Output the [X, Y] coordinate of the center of the cell containing the given text.  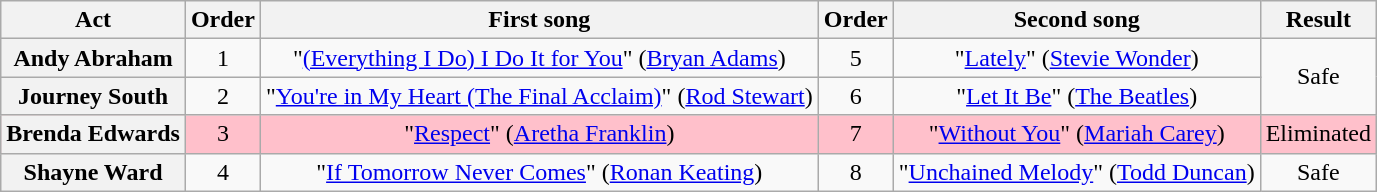
1 [222, 58]
7 [856, 134]
6 [856, 96]
Result [1318, 20]
5 [856, 58]
"Unchained Melody" (Todd Duncan) [1076, 172]
4 [222, 172]
Brenda Edwards [94, 134]
"Respect" (Aretha Franklin) [539, 134]
"Without You" (Mariah Carey) [1076, 134]
"You're in My Heart (The Final Acclaim)" (Rod Stewart) [539, 96]
First song [539, 20]
Second song [1076, 20]
Shayne Ward [94, 172]
8 [856, 172]
"Lately" (Stevie Wonder) [1076, 58]
Eliminated [1318, 134]
"(Everything I Do) I Do It for You" (Bryan Adams) [539, 58]
Andy Abraham [94, 58]
"If Tomorrow Never Comes" (Ronan Keating) [539, 172]
3 [222, 134]
Journey South [94, 96]
Act [94, 20]
"Let It Be" (The Beatles) [1076, 96]
2 [222, 96]
